Locate the cell with the specified text and output its [X, Y] center coordinate. 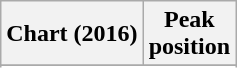
Peakposition [189, 34]
Chart (2016) [72, 34]
